For the text-containing cell, return its midpoint in [X, Y] coordinate format. 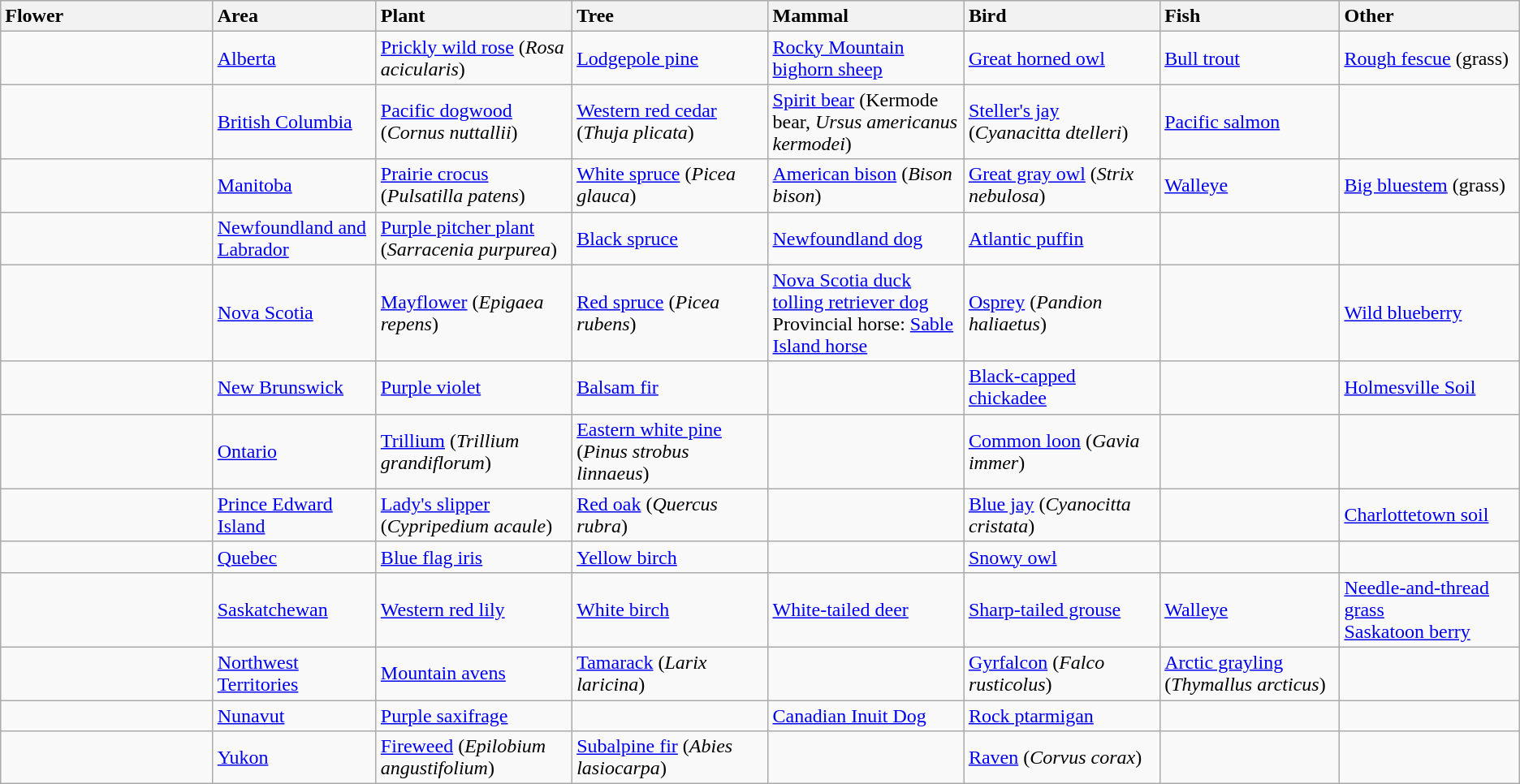
Fireweed (Epilobium angustifolium) [474, 758]
Yukon [294, 758]
Nunavut [294, 715]
Mayflower (Epigaea repens) [474, 313]
Blue flag iris [474, 557]
Tree [671, 16]
Flower [107, 16]
American bison (Bison bison) [866, 185]
Fish [1250, 16]
Canadian Inuit Dog [866, 715]
Red oak (Quercus rubra) [671, 515]
Yellow birch [671, 557]
Newfoundland dog [866, 239]
Needle-and-thread grassSaskatoon berry [1429, 610]
Rocky Mountain bighorn sheep [866, 58]
Nova Scotia duck tolling retriever dogProvincial horse: Sable Island horse [866, 313]
Raven (Corvus corax) [1062, 758]
Red spruce (Picea rubens) [671, 313]
Prickly wild rose (Rosa acicularis) [474, 58]
Western red lily [474, 610]
Steller's jay (Cyanacitta dtelleri) [1062, 122]
New Brunswick [294, 388]
Bull trout [1250, 58]
Area [294, 16]
Nova Scotia [294, 313]
Big bluestem (grass) [1429, 185]
White birch [671, 610]
Saskatchewan [294, 610]
Lodgepole pine [671, 58]
Great horned owl [1062, 58]
Manitoba [294, 185]
Charlottetown soil [1429, 515]
Quebec [294, 557]
Alberta [294, 58]
Spirit bear (Kermode bear, Ursus americanus kermodei) [866, 122]
Holmesville Soil [1429, 388]
British Columbia [294, 122]
Mammal [866, 16]
Bird [1062, 16]
Atlantic puffin [1062, 239]
Newfoundland and Labrador [294, 239]
Snowy owl [1062, 557]
Great gray owl (Strix nebulosa) [1062, 185]
Balsam fir [671, 388]
Other [1429, 16]
Purple pitcher plant (Sarracenia purpurea) [474, 239]
Gyrfalcon (Falco rusticolus) [1062, 674]
Lady's slipper (Cypripedium acaule) [474, 515]
Ontario [294, 451]
Arctic grayling (Thymallus arcticus) [1250, 674]
Sharp-tailed grouse [1062, 610]
Osprey (Pandion haliaetus) [1062, 313]
Northwest Territories [294, 674]
Purple violet [474, 388]
Western red cedar (Thuja plicata) [671, 122]
Pacific salmon [1250, 122]
Common loon (Gavia immer) [1062, 451]
White-tailed deer [866, 610]
White spruce (Picea glauca) [671, 185]
Subalpine fir (Abies lasiocarpa) [671, 758]
Mountain avens [474, 674]
Rock ptarmigan [1062, 715]
Black-capped chickadee [1062, 388]
Wild blueberry [1429, 313]
Black spruce [671, 239]
Plant [474, 16]
Purple saxifrage [474, 715]
Prince Edward Island [294, 515]
Rough fescue (grass) [1429, 58]
Blue jay (Cyanocitta cristata) [1062, 515]
Prairie crocus (Pulsatilla patens) [474, 185]
Eastern white pine (Pinus strobus linnaeus) [671, 451]
Pacific dogwood (Cornus nuttallii) [474, 122]
Trillium (Trillium grandiflorum) [474, 451]
Tamarack (Larix laricina) [671, 674]
